Return the [x, y] coordinate for the center point of the cell that contains the specified text.  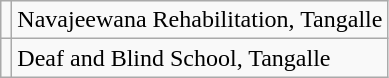
Navajeewana Rehabilitation, Tangalle [200, 20]
Deaf and Blind School, Tangalle [200, 58]
